For the text-containing cell, return its midpoint in [x, y] coordinate format. 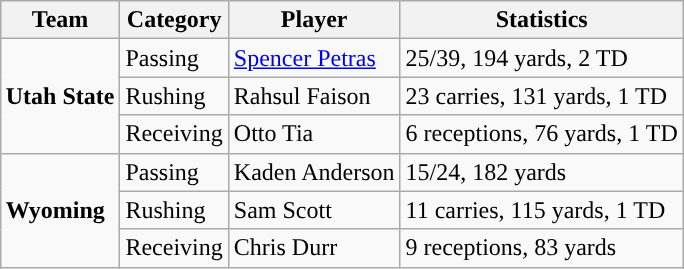
23 carries, 131 yards, 1 TD [542, 96]
Kaden Anderson [314, 172]
Chris Durr [314, 248]
6 receptions, 76 yards, 1 TD [542, 134]
25/39, 194 yards, 2 TD [542, 58]
Otto Tia [314, 134]
Spencer Petras [314, 58]
Sam Scott [314, 210]
Team [60, 20]
Rahsul Faison [314, 96]
15/24, 182 yards [542, 172]
Utah State [60, 96]
11 carries, 115 yards, 1 TD [542, 210]
Player [314, 20]
Category [174, 20]
Statistics [542, 20]
Wyoming [60, 210]
9 receptions, 83 yards [542, 248]
